Detect which cell encompasses the target text, then output its [X, Y] center coordinate. 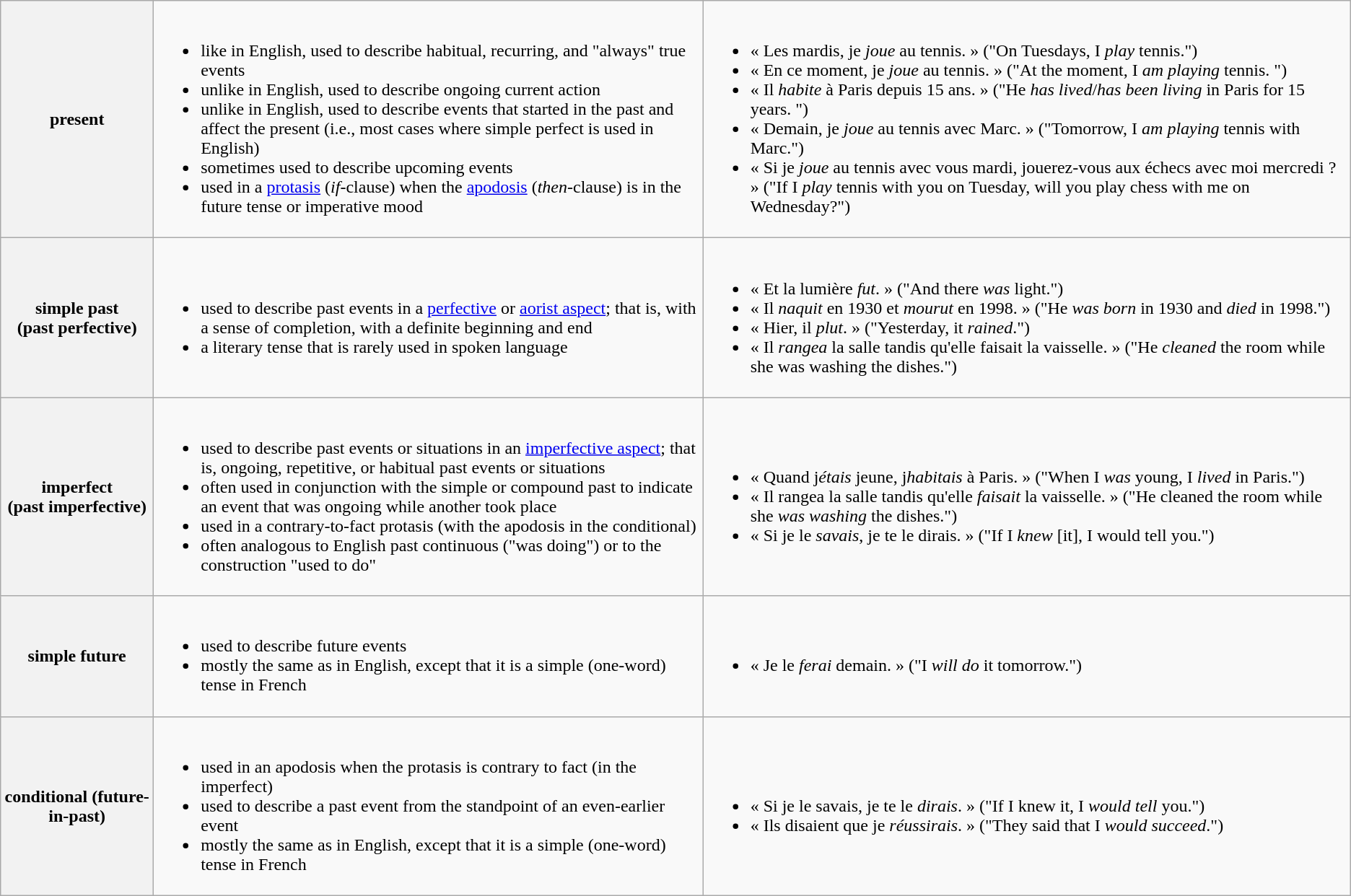
conditional (future-in-past) [77, 806]
present [77, 120]
« Je le ferai demain. » ("I will do it tomorrow.") [1026, 656]
simple future [77, 656]
simple past(past perfective) [77, 317]
used to describe future eventsmostly the same as in English, except that it is a simple (one-word) tense in French [429, 656]
« Si je le savais, je te le dirais. » ("If I knew it, I would tell you.")« Ils disaient que je réussirais. » ("They said that I would succeed.") [1026, 806]
imperfect(past imperfective) [77, 496]
